Provide the [x, y] coordinate of the cell's center where the given text is located.  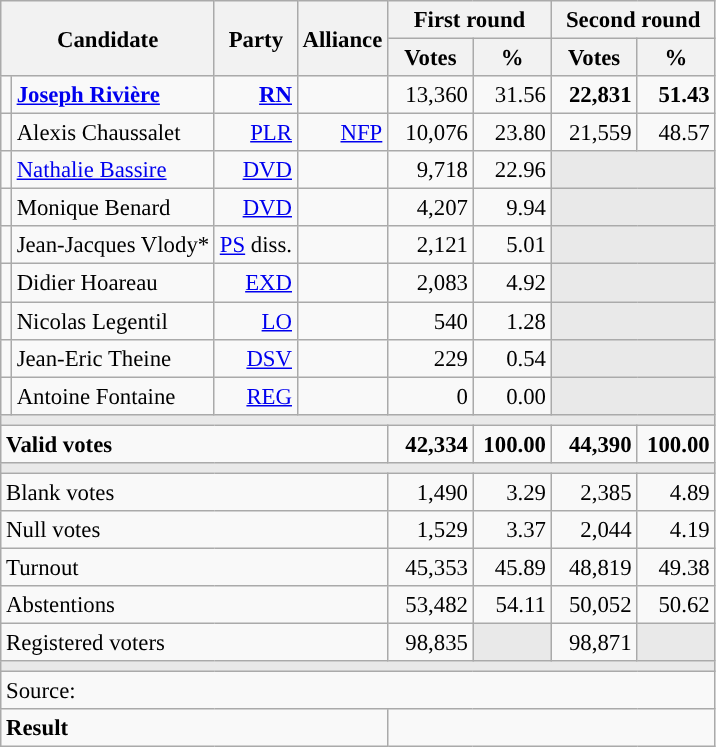
5.01 [512, 245]
3.29 [512, 492]
Nathalie Bassire [112, 170]
4.89 [676, 492]
Monique Benard [112, 208]
REG [256, 396]
42,334 [431, 444]
Nicolas Legentil [112, 321]
PS diss. [256, 245]
Jean-Jacques Vlody* [112, 245]
0.00 [512, 396]
Didier Hoareau [112, 283]
45,353 [431, 567]
Jean-Eric Theine [112, 358]
9,718 [431, 170]
2,044 [594, 530]
9.94 [512, 208]
1,529 [431, 530]
22.96 [512, 170]
2,385 [594, 492]
1,490 [431, 492]
Party [256, 38]
49.38 [676, 567]
10,076 [431, 133]
Registered voters [194, 643]
Joseph Rivière [112, 95]
23.80 [512, 133]
48.57 [676, 133]
53,482 [431, 605]
2,121 [431, 245]
4.92 [512, 283]
50,052 [594, 605]
98,835 [431, 643]
540 [431, 321]
Abstentions [194, 605]
Result [194, 728]
0.54 [512, 358]
54.11 [512, 605]
First round [470, 20]
229 [431, 358]
DSV [256, 358]
51.43 [676, 95]
Blank votes [194, 492]
Alliance [342, 38]
31.56 [512, 95]
21,559 [594, 133]
0 [431, 396]
Alexis Chaussalet [112, 133]
22,831 [594, 95]
Null votes [194, 530]
Turnout [194, 567]
LO [256, 321]
48,819 [594, 567]
Second round [633, 20]
45.89 [512, 567]
44,390 [594, 444]
3.37 [512, 530]
2,083 [431, 283]
Source: [358, 691]
13,360 [431, 95]
50.62 [676, 605]
4.19 [676, 530]
RN [256, 95]
1.28 [512, 321]
PLR [256, 133]
Candidate [108, 38]
Antoine Fontaine [112, 396]
98,871 [594, 643]
Valid votes [194, 444]
NFP [342, 133]
EXD [256, 283]
4,207 [431, 208]
